Provide the (X, Y) coordinate of the cell's center where the given text is located.  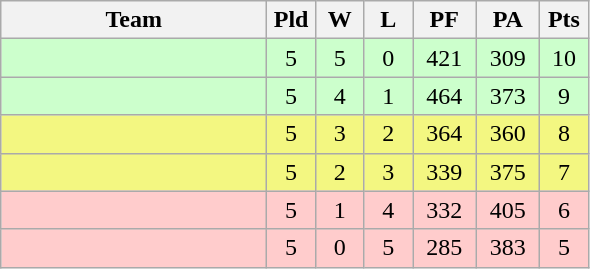
360 (508, 134)
339 (444, 172)
383 (508, 248)
375 (508, 172)
W (340, 20)
364 (444, 134)
L (388, 20)
PA (508, 20)
Pts (564, 20)
Pld (292, 20)
8 (564, 134)
10 (564, 58)
9 (564, 96)
332 (444, 210)
Team (134, 20)
6 (564, 210)
421 (444, 58)
373 (508, 96)
7 (564, 172)
405 (508, 210)
309 (508, 58)
PF (444, 20)
464 (444, 96)
285 (444, 248)
